Provide the (x, y) coordinate of the cell's center where the given text is located.  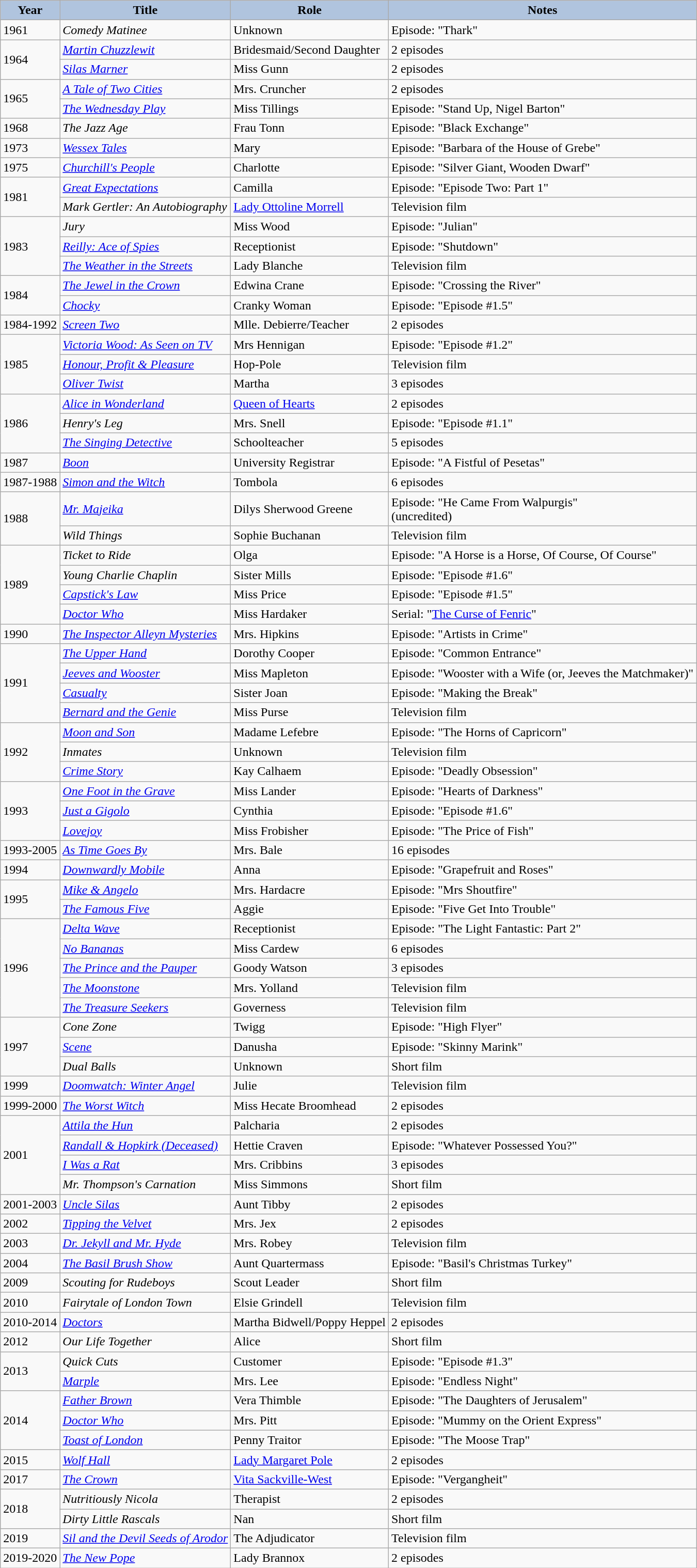
Schoolteacher (310, 443)
The Jazz Age (146, 128)
Frau Tonn (310, 128)
Episode: "Silver Giant, Wooden Dwarf" (543, 167)
Miss Lander (310, 791)
Cynthia (310, 811)
1964 (30, 59)
2001-2003 (30, 1204)
The Singing Detective (146, 443)
1984 (30, 296)
Capstick's Law (146, 595)
Mlle. Debierre/Teacher (310, 325)
Vita Sackville-West (310, 1479)
Silas Marner (146, 69)
2004 (30, 1263)
1989 (30, 584)
Boon (146, 462)
Reilly: Ace of Spies (146, 246)
2010-2014 (30, 1322)
2019 (30, 1539)
Mrs. Lee (310, 1381)
Aggie (310, 909)
Henry's Leg (146, 423)
Episode: "Mrs Shoutfire" (543, 889)
The Upper Hand (146, 654)
The Weather in the Streets (146, 266)
1961 (30, 30)
2019-2020 (30, 1558)
Miss Frobisher (310, 830)
Wessex Tales (146, 148)
Miss Cardew (310, 949)
Nan (310, 1518)
University Registrar (310, 462)
Olga (310, 555)
1984-1992 (30, 325)
1999-2000 (30, 1106)
Cone Zone (146, 1027)
Episode: "The Light Fantastic: Part 2" (543, 929)
Nutritiously Nicola (146, 1499)
Churchill's People (146, 167)
2014 (30, 1420)
Dorothy Cooper (310, 654)
Simon and the Witch (146, 482)
Mrs. Robey (310, 1244)
Doctors (146, 1322)
2003 (30, 1244)
Episode: "He Came From Walpurgis"(uncredited) (543, 508)
1975 (30, 167)
2015 (30, 1460)
Episode: "Common Entrance" (543, 654)
Doomwatch: Winter Angel (146, 1086)
Bridesmaid/Second Daughter (310, 50)
The Jewel in the Crown (146, 286)
Lovejoy (146, 830)
Mark Gertler: An Autobiography (146, 207)
Martha Bidwell/Poppy Heppel (310, 1322)
Episode: "Endless Night" (543, 1381)
Alice in Wonderland (146, 403)
2009 (30, 1283)
One Foot in the Grave (146, 791)
Ticket to Ride (146, 555)
Episode: "High Flyer" (543, 1027)
Episode: "Grapefruit and Roses" (543, 870)
Attila the Hun (146, 1125)
1973 (30, 148)
Title (146, 10)
1997 (30, 1047)
Therapist (310, 1499)
1988 (30, 519)
Miss Mapleton (310, 673)
Year (30, 10)
Miss Wood (310, 226)
Randall & Hopkirk (Deceased) (146, 1145)
1999 (30, 1086)
Kay Calhaem (310, 771)
Wolf Hall (146, 1460)
Episode: "Episode #1.2" (543, 345)
1965 (30, 99)
Scout Leader (310, 1283)
Great Expectations (146, 187)
Moon and Son (146, 732)
Episode: "Hearts of Darkness" (543, 791)
1992 (30, 752)
Fairytale of London Town (146, 1302)
Aunt Quartermass (310, 1263)
The Treasure Seekers (146, 1007)
Notes (543, 10)
Aunt Tibby (310, 1204)
Miss Gunn (310, 69)
Mrs. Yolland (310, 988)
Oliver Twist (146, 384)
Episode: "Artists in Crime" (543, 634)
Cranky Woman (310, 305)
Casualty (146, 693)
Quick Cuts (146, 1361)
Victoria Wood: As Seen on TV (146, 345)
1987-1988 (30, 482)
Sophie Buchanan (310, 535)
2017 (30, 1479)
Hop-Pole (310, 364)
1991 (30, 683)
I Was a Rat (146, 1165)
Mrs. Pitt (310, 1420)
Episode: "Whatever Possessed You?" (543, 1145)
Scouting for Rudeboys (146, 1283)
Charlotte (310, 167)
Screen Two (146, 325)
Dr. Jekyll and Mr. Hyde (146, 1244)
Vera Thimble (310, 1401)
Young Charlie Chaplin (146, 575)
1987 (30, 462)
A Tale of Two Cities (146, 89)
Miss Tillings (310, 108)
The Basil Brush Show (146, 1263)
The Moonstone (146, 988)
Episode: "Making the Break" (543, 693)
Martin Chuzzlewit (146, 50)
Jury (146, 226)
Comedy Matinee (146, 30)
Episode: "The Price of Fish" (543, 830)
Episode: "Stand Up, Nigel Barton" (543, 108)
2001 (30, 1155)
Role (310, 10)
1993 (30, 811)
Miss Price (310, 595)
Our Life Together (146, 1342)
Miss Hardaker (310, 614)
Alice (310, 1342)
Anna (310, 870)
Hettie Craven (310, 1145)
As Time Goes By (146, 850)
Edwina Crane (310, 286)
Madame Lefebre (310, 732)
Tipping the Velvet (146, 1224)
Mrs. Cruncher (310, 89)
Camilla (310, 187)
Episode: "Shutdown" (543, 246)
Bernard and the Genie (146, 712)
1983 (30, 246)
Crime Story (146, 771)
Episode: "Basil's Christmas Turkey" (543, 1263)
Lady Margaret Pole (310, 1460)
Penny Traitor (310, 1440)
1981 (30, 197)
Mike & Angelo (146, 889)
1968 (30, 128)
Lady Ottoline Morrell (310, 207)
Sister Mills (310, 575)
Scene (146, 1047)
The Crown (146, 1479)
2010 (30, 1302)
Lady Blanche (310, 266)
Palcharia (310, 1125)
The Adjudicator (310, 1539)
Mr. Majeika (146, 508)
Mrs. Bale (310, 850)
Episode: "Episode Two: Part 1" (543, 187)
Mrs. Hardacre (310, 889)
No Bananas (146, 949)
Lady Brannox (310, 1558)
Episode: "The Moose Trap" (543, 1440)
Dual Balls (146, 1066)
Mrs Hennigan (310, 345)
The New Pope (146, 1558)
Jeeves and Wooster (146, 673)
Sister Joan (310, 693)
Dirty Little Rascals (146, 1518)
Mr. Thompson's Carnation (146, 1184)
Miss Purse (310, 712)
Delta Wave (146, 929)
Episode: "Deadly Obsession" (543, 771)
1996 (30, 968)
Episode: "The Horns of Capricorn" (543, 732)
Episode: "The Daughters of Jerusalem" (543, 1401)
Episode: "Episode #1.1" (543, 423)
2002 (30, 1224)
Chocky (146, 305)
The Inspector Alleyn Mysteries (146, 634)
16 episodes (543, 850)
2018 (30, 1509)
Inmates (146, 752)
1994 (30, 870)
Episode: "Crossing the River" (543, 286)
Miss Simmons (310, 1184)
Episode: "Barbara of the House of Grebe" (543, 148)
The Prince and the Pauper (146, 968)
Mrs. Hipkins (310, 634)
Tombola (310, 482)
Episode: "Skinny Marink" (543, 1047)
The Wednesday Play (146, 108)
Goody Watson (310, 968)
The Famous Five (146, 909)
Julie (310, 1086)
Wild Things (146, 535)
Governess (310, 1007)
Father Brown (146, 1401)
Downwardly Mobile (146, 870)
1993-2005 (30, 850)
Danusha (310, 1047)
Mrs. Jex (310, 1224)
Marple (146, 1381)
1985 (30, 364)
Queen of Hearts (310, 403)
Episode: "Wooster with a Wife (or, Jeeves the Matchmaker)" (543, 673)
Martha (310, 384)
Toast of London (146, 1440)
Customer (310, 1361)
Sil and the Devil Seeds of Arodor (146, 1539)
Uncle Silas (146, 1204)
Miss Hecate Broomhead (310, 1106)
2012 (30, 1342)
1990 (30, 634)
Mrs. Cribbins (310, 1165)
Episode: "Five Get Into Trouble" (543, 909)
Twigg (310, 1027)
Episode: "A Horse is a Horse, Of Course, Of Course" (543, 555)
Episode: "Thark" (543, 30)
2013 (30, 1371)
Mrs. Snell (310, 423)
5 episodes (543, 443)
Episode: "Episode #1.3" (543, 1361)
Honour, Profit & Pleasure (146, 364)
Just a Gigolo (146, 811)
Dilys Sherwood Greene (310, 508)
Mary (310, 148)
Episode: "Vergangheit" (543, 1479)
Episode: "A Fistful of Pesetas" (543, 462)
Elsie Grindell (310, 1302)
Episode: "Black Exchange" (543, 128)
The Worst Witch (146, 1106)
1995 (30, 899)
Serial: "The Curse of Fenric" (543, 614)
Episode: "Julian" (543, 226)
Episode: "Mummy on the Orient Express" (543, 1420)
1986 (30, 423)
